From the cell containing the given text, extract its center point as [x, y] coordinate. 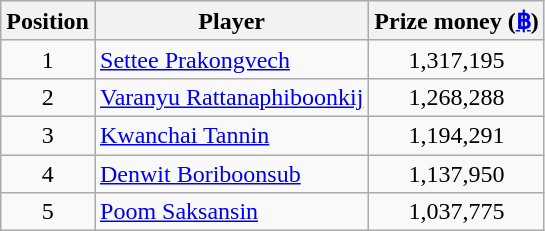
1,317,195 [456, 59]
3 [48, 135]
Poom Saksansin [231, 212]
2 [48, 97]
1,268,288 [456, 97]
1,037,775 [456, 212]
Denwit Boriboonsub [231, 173]
1,137,950 [456, 173]
4 [48, 173]
Kwanchai Tannin [231, 135]
Position [48, 21]
1,194,291 [456, 135]
Player [231, 21]
Varanyu Rattanaphiboonkij [231, 97]
5 [48, 212]
Settee Prakongvech [231, 59]
Prize money (฿) [456, 21]
1 [48, 59]
